Output the [x, y] coordinate of the center of the cell containing the given text.  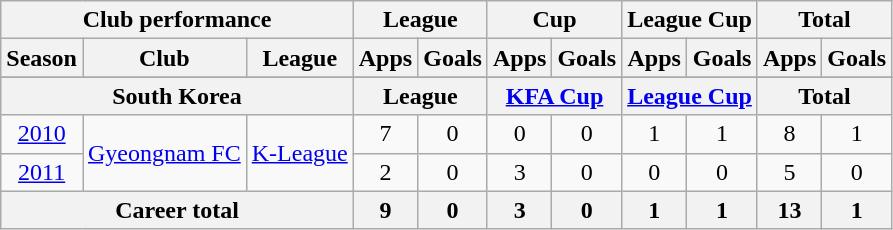
2010 [42, 134]
Career total [177, 210]
Club performance [177, 20]
Club [164, 58]
9 [385, 210]
Cup [554, 20]
2 [385, 172]
Gyeongnam FC [164, 153]
8 [789, 134]
5 [789, 172]
K-League [300, 153]
13 [789, 210]
7 [385, 134]
2011 [42, 172]
South Korea [177, 96]
Season [42, 58]
KFA Cup [554, 96]
